From the cell containing the given text, extract its center point as [X, Y] coordinate. 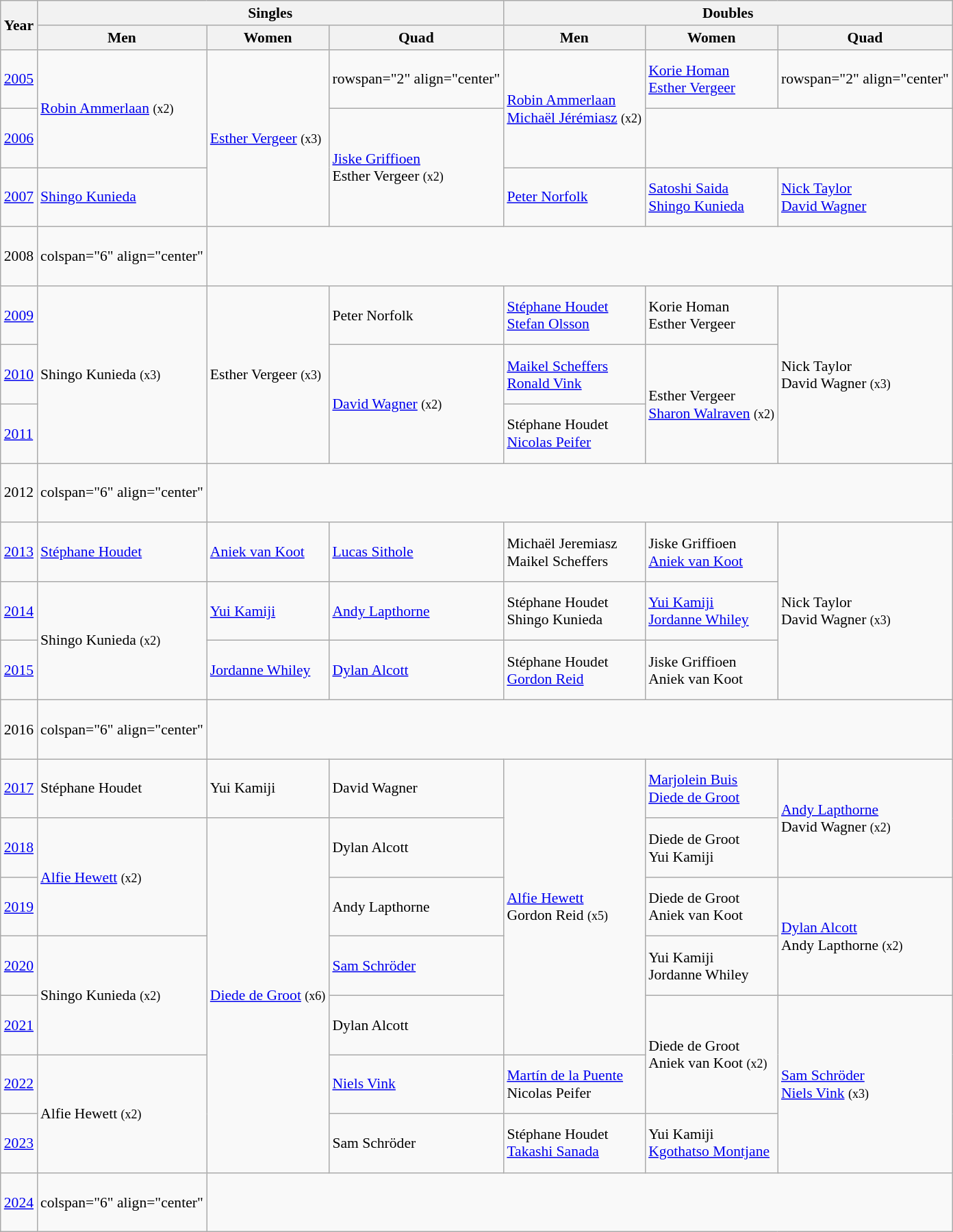
Robin Ammerlaan Michaël Jérémiasz (x2) [574, 108]
2006 [19, 138]
2024 [19, 1203]
Lucas Sithole [416, 552]
Jordanne Whiley [268, 670]
Satoshi Saida Shingo Kunieda [711, 197]
Esther Vergeer Sharon Walraven (x2) [711, 404]
2008 [19, 257]
2014 [19, 611]
Andy Lapthorne David Wagner (x2) [865, 819]
Marjolein Buis Diede de Groot [711, 788]
Aniek van Koot [268, 552]
2019 [19, 907]
Alfie Hewett Gordon Reid (x5) [574, 907]
Diede de Groot Aniek van Koot (x2) [711, 1055]
Nick Taylor David Wagner [865, 197]
Diede de Groot (x6) [268, 995]
2011 [19, 434]
Dylan Alcott Andy Lapthorne (x2) [865, 936]
Doubles [728, 13]
2007 [19, 197]
2010 [19, 374]
Diede de Groot Yui Kamiji [711, 847]
Stéphane Houdet Nicolas Peifer [574, 434]
Stéphane Houdet Gordon Reid [574, 670]
2009 [19, 316]
2005 [19, 79]
Niels Vink [416, 1084]
Michaël Jeremiasz Maikel Scheffers [574, 552]
2023 [19, 1143]
David Wagner [416, 788]
Shingo Kunieda (x3) [122, 375]
2013 [19, 552]
Stéphane Houdet Takashi Sanada [574, 1143]
Robin Ammerlaan (x2) [122, 108]
Jiske Griffioen Esther Vergeer (x2) [416, 168]
2018 [19, 847]
2022 [19, 1084]
Martín de la Puente Nicolas Peifer [574, 1084]
Singles [270, 13]
Sam Schröder Niels Vink (x3) [865, 1084]
2015 [19, 670]
2017 [19, 788]
2021 [19, 1025]
2016 [19, 730]
2020 [19, 966]
Shingo Kunieda [122, 197]
Stéphane Houdet Stefan Olsson [574, 316]
2012 [19, 493]
Maikel Scheffers Ronald Vink [574, 374]
Diede de Groot Aniek van Koot [711, 907]
David Wagner (x2) [416, 404]
Year [19, 25]
Yui Kamiji Kgothatso Montjane [711, 1143]
Stéphane Houdet Shingo Kunieda [574, 611]
